Detect which cell encompasses the target text, then output its (x, y) center coordinate. 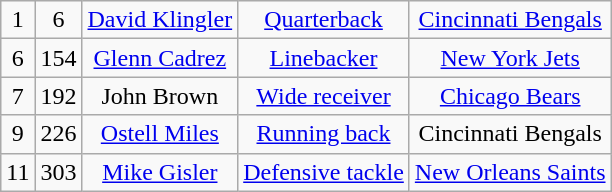
New Orleans Saints (510, 172)
Chicago Bears (510, 96)
9 (18, 134)
11 (18, 172)
Running back (324, 134)
226 (58, 134)
7 (18, 96)
Wide receiver (324, 96)
Linebacker (324, 58)
303 (58, 172)
1 (18, 20)
David Klingler (160, 20)
New York Jets (510, 58)
154 (58, 58)
Mike Gisler (160, 172)
John Brown (160, 96)
Glenn Cadrez (160, 58)
192 (58, 96)
Defensive tackle (324, 172)
Quarterback (324, 20)
Ostell Miles (160, 134)
